Return the [X, Y] coordinate for the center point of the cell that contains the specified text.  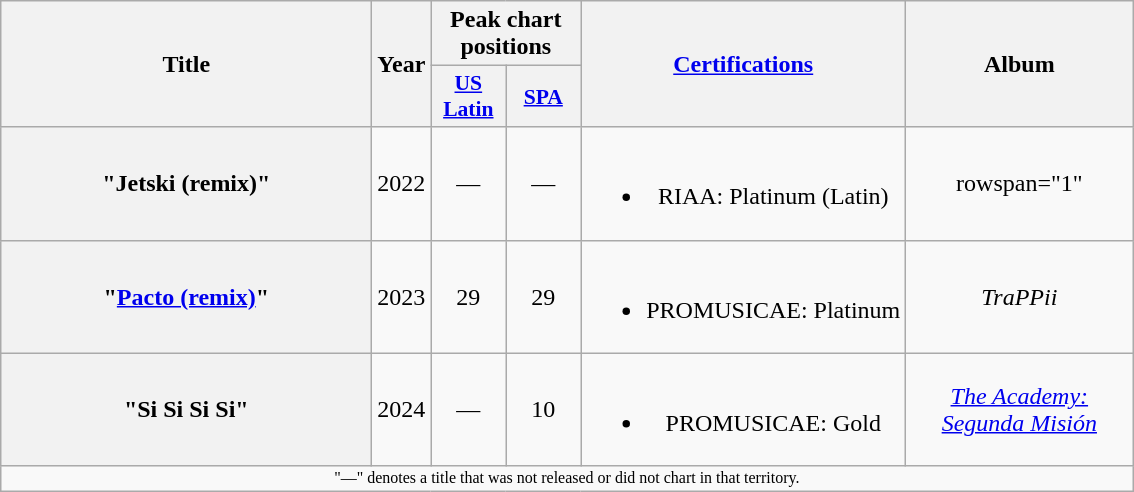
RIAA: Platinum (Latin) [744, 184]
PROMUSICAE: Platinum [744, 296]
SPA [544, 96]
Certifications [744, 64]
Album [1020, 64]
2022 [402, 184]
2024 [402, 410]
USLatin [468, 96]
Peak chart positions [506, 34]
Title [186, 64]
"Pacto (remix)" [186, 296]
Year [402, 64]
"Si Si Si Si" [186, 410]
2023 [402, 296]
"Jetski (remix)" [186, 184]
10 [544, 410]
The Academy: Segunda Misión [1020, 410]
PROMUSICAE: Gold [744, 410]
TraPPii [1020, 296]
"—" denotes a title that was not released or did not chart in that territory. [567, 478]
rowspan="1" [1020, 184]
